Determine the (X, Y) coordinate at the center of the cell enclosing the given text.  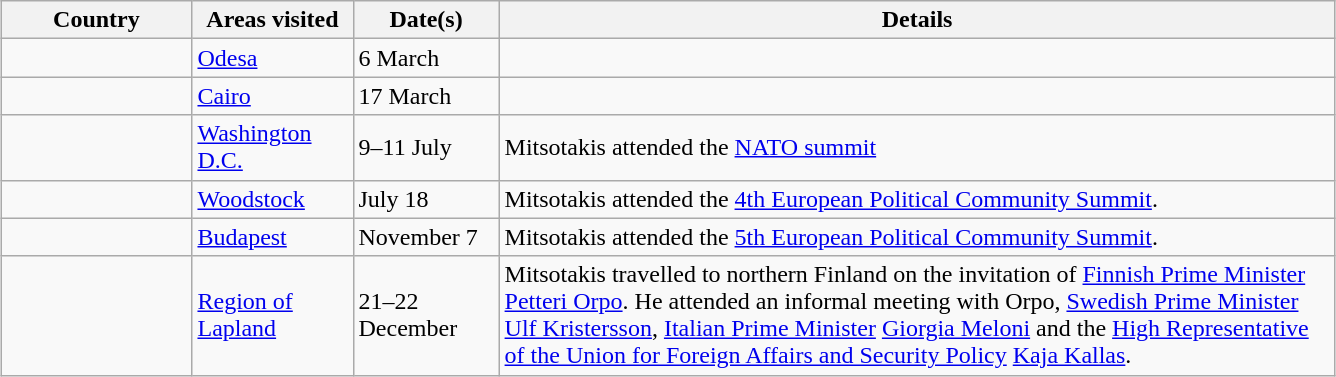
Areas visited (272, 20)
July 18 (426, 199)
Washington D.C. (272, 148)
21–22 December (426, 316)
17 March (426, 96)
Mitsotakis attended the NATO summit (917, 148)
November 7 (426, 237)
Mitsotakis attended the 5th European Political Community Summit. (917, 237)
Budapest (272, 237)
6 March (426, 58)
Region of Lapland (272, 316)
Details (917, 20)
Cairo (272, 96)
Odesa (272, 58)
9–11 July (426, 148)
Woodstock (272, 199)
Date(s) (426, 20)
Country (96, 20)
Mitsotakis attended the 4th European Political Community Summit. (917, 199)
